Search for the cell housing the specified text and yield its [X, Y] center coordinate. 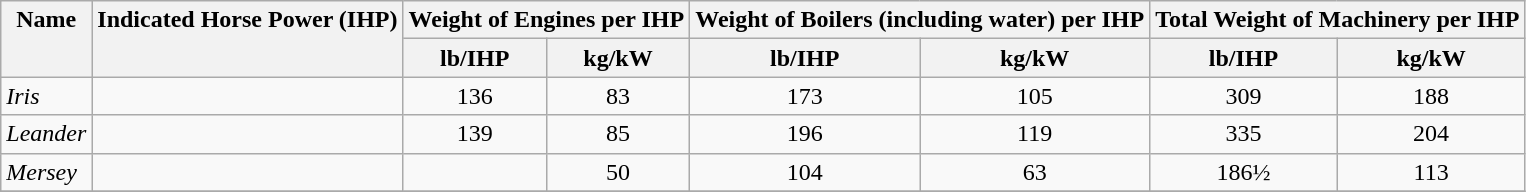
173 [805, 96]
204 [1431, 134]
Name [46, 39]
Total Weight of Machinery per IHP [1338, 20]
Weight of Boilers (including water) per IHP [920, 20]
309 [1244, 96]
Indicated Horse Power (IHP) [248, 39]
Leander [46, 134]
85 [618, 134]
63 [1035, 172]
Weight of Engines per IHP [546, 20]
188 [1431, 96]
196 [805, 134]
Mersey [46, 172]
186½ [1244, 172]
139 [474, 134]
105 [1035, 96]
50 [618, 172]
335 [1244, 134]
83 [618, 96]
119 [1035, 134]
113 [1431, 172]
104 [805, 172]
136 [474, 96]
Iris [46, 96]
